Search for the cell housing the specified text and yield its [X, Y] center coordinate. 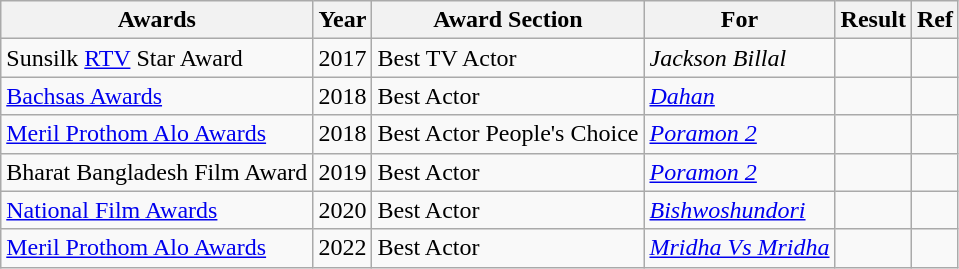
Award Section [508, 20]
Year [342, 20]
2020 [342, 210]
Best TV Actor [508, 58]
National Film Awards [157, 210]
Sunsilk RTV Star Award [157, 58]
Jackson Billal [740, 58]
Mridha Vs Mridha [740, 248]
Awards [157, 20]
Ref [934, 20]
Result [873, 20]
2022 [342, 248]
Bachsas Awards [157, 96]
Dahan [740, 96]
Bishwoshundori [740, 210]
For [740, 20]
2019 [342, 172]
Bharat Bangladesh Film Award [157, 172]
2017 [342, 58]
Best Actor People's Choice [508, 134]
